Identify which cell holds the provided text, then report its [x, y] central coordinate. 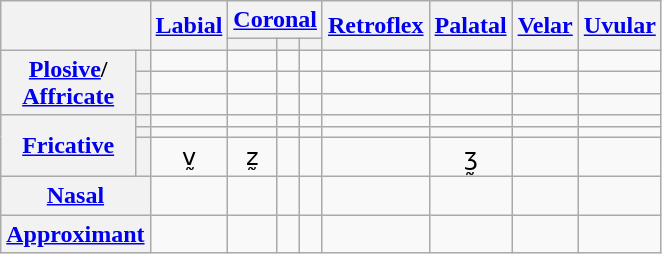
Coronal [276, 20]
v̰ [189, 157]
z̰ [252, 157]
Nasal [76, 196]
Palatal [470, 26]
Retroflex [376, 26]
Approximant [76, 234]
Uvular [620, 26]
Plosive/Affricate [68, 82]
Labial [189, 26]
ʒ̰ [470, 157]
Velar [545, 26]
Fricative [68, 146]
